Pinpoint the cell where the given text exists, returning its [X, Y] midpoint coordinate. 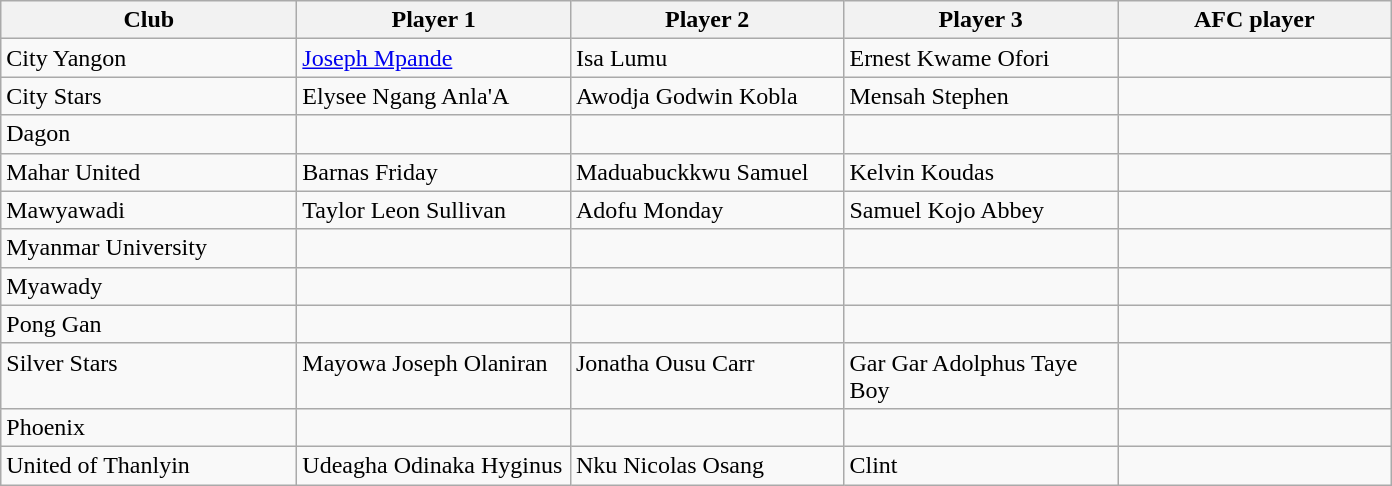
Udeagha Odinaka Hyginus [434, 465]
Myawady [149, 286]
Samuel Kojo Abbey [981, 210]
Pong Gan [149, 324]
Adofu Monday [707, 210]
Club [149, 20]
Mensah Stephen [981, 96]
Maduabuckkwu Samuel [707, 172]
Myanmar University [149, 248]
Elysee Ngang Anla'A [434, 96]
Player 3 [981, 20]
Dagon [149, 134]
Joseph Mpande [434, 58]
Mahar United [149, 172]
Player 1 [434, 20]
City Yangon [149, 58]
Phoenix [149, 427]
Mayowa Joseph Olaniran [434, 376]
Clint [981, 465]
Jonatha Ousu Carr [707, 376]
Mawyawadi [149, 210]
Silver Stars [149, 376]
Kelvin Koudas [981, 172]
Gar Gar Adolphus Taye Boy [981, 376]
United of Thanlyin [149, 465]
Player 2 [707, 20]
AFC player [1255, 20]
Taylor Leon Sullivan [434, 210]
Awodja Godwin Kobla [707, 96]
Barnas Friday [434, 172]
Ernest Kwame Ofori [981, 58]
City Stars [149, 96]
Isa Lumu [707, 58]
Nku Nicolas Osang [707, 465]
